Detect which cell encompasses the target text, then output its (x, y) center coordinate. 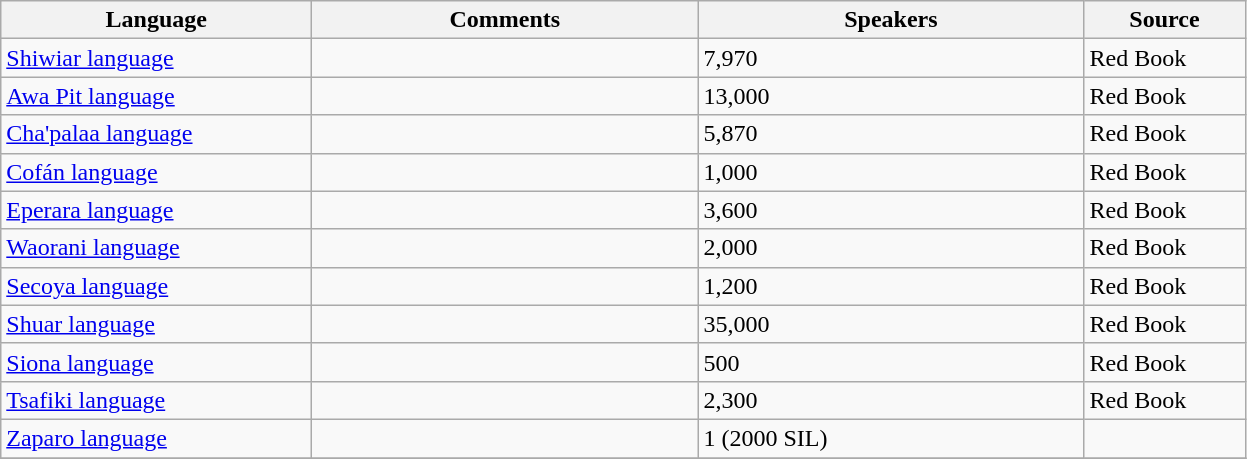
1,000 (891, 172)
1 (2000 SIL) (891, 438)
Comments (505, 20)
Cofán language (156, 172)
Shiwiar language (156, 58)
Language (156, 20)
5,870 (891, 134)
Waorani language (156, 248)
2,000 (891, 248)
1,200 (891, 286)
Source (1164, 20)
Siona language (156, 362)
35,000 (891, 324)
Zaparo language (156, 438)
Secoya language (156, 286)
13,000 (891, 96)
Awa Pit language (156, 96)
Shuar language (156, 324)
7,970 (891, 58)
3,600 (891, 210)
Tsafiki language (156, 400)
Cha'palaa language (156, 134)
2,300 (891, 400)
500 (891, 362)
Speakers (891, 20)
Eperara language (156, 210)
